Locate the cell with the specified text and output its (x, y) center coordinate. 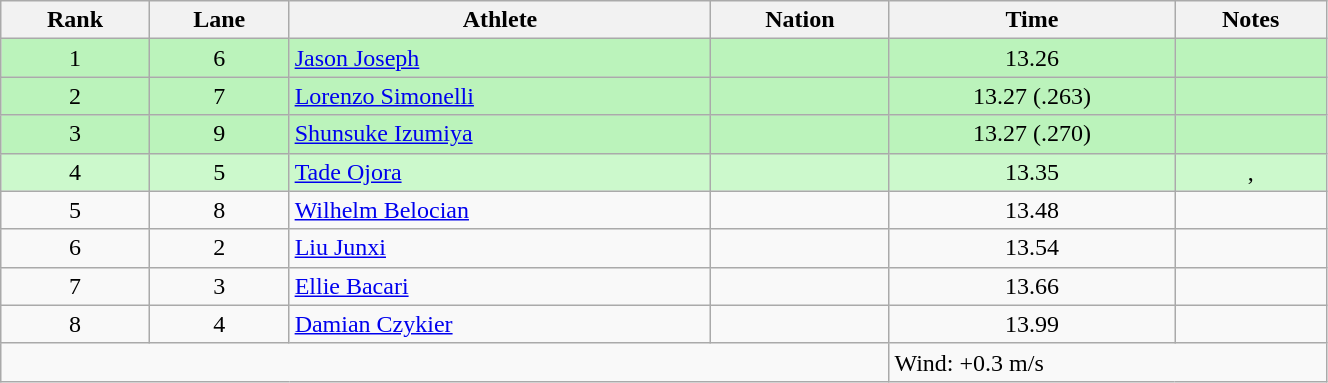
Ellie Bacari (500, 286)
13.66 (1032, 286)
Wilhelm Belocian (500, 210)
Lorenzo Simonelli (500, 96)
13.54 (1032, 248)
Rank (76, 20)
13.27 (.270) (1032, 134)
Tade Ojora (500, 172)
13.48 (1032, 210)
Lane (219, 20)
Notes (1251, 20)
Nation (800, 20)
1 (76, 58)
Wind: +0.3 m/s (1108, 362)
9 (219, 134)
13.27 (.263) (1032, 96)
Shunsuke Izumiya (500, 134)
13.26 (1032, 58)
, (1251, 172)
13.35 (1032, 172)
13.99 (1032, 324)
Damian Czykier (500, 324)
Athlete (500, 20)
Jason Joseph (500, 58)
Liu Junxi (500, 248)
Time (1032, 20)
